Find where the given text appears and provide that cell's center as (X, Y) coordinate. 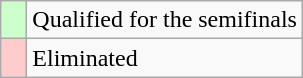
Qualified for the semifinals (165, 20)
Eliminated (165, 58)
